Scan for the cell matching the given text and deliver its (x, y) coordinate at center. 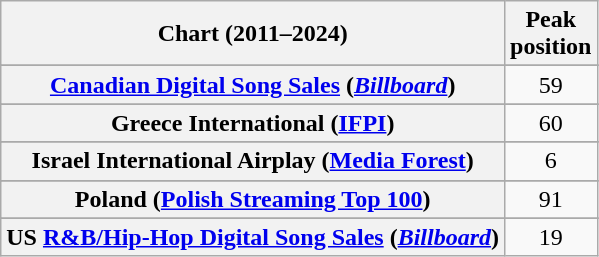
Israel International Airplay (Media Forest) (253, 161)
Canadian Digital Song Sales (Billboard) (253, 85)
US R&B/Hip-Hop Digital Song Sales (Billboard) (253, 237)
Chart (2011–2024) (253, 34)
91 (551, 199)
Greece International (IFPI) (253, 123)
59 (551, 85)
Peakposition (551, 34)
19 (551, 237)
Poland (Polish Streaming Top 100) (253, 199)
60 (551, 123)
6 (551, 161)
